Scan for the cell matching the given text and deliver its (x, y) coordinate at center. 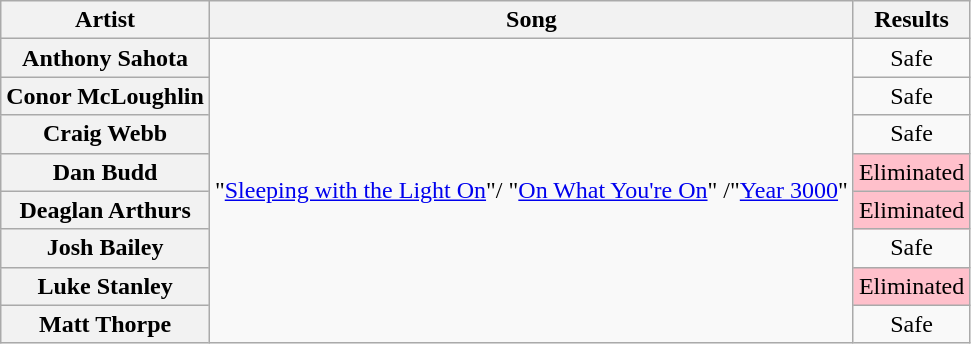
Deaglan Arthurs (106, 210)
Luke Stanley (106, 286)
Craig Webb (106, 134)
Anthony Sahota (106, 58)
Conor McLoughlin (106, 96)
"Sleeping with the Light On"/ "On What You're On" /"Year 3000" (531, 191)
Matt Thorpe (106, 324)
Song (531, 20)
Josh Bailey (106, 248)
Results (911, 20)
Dan Budd (106, 172)
Artist (106, 20)
